Return (x, y) of the center of cell containing provided text 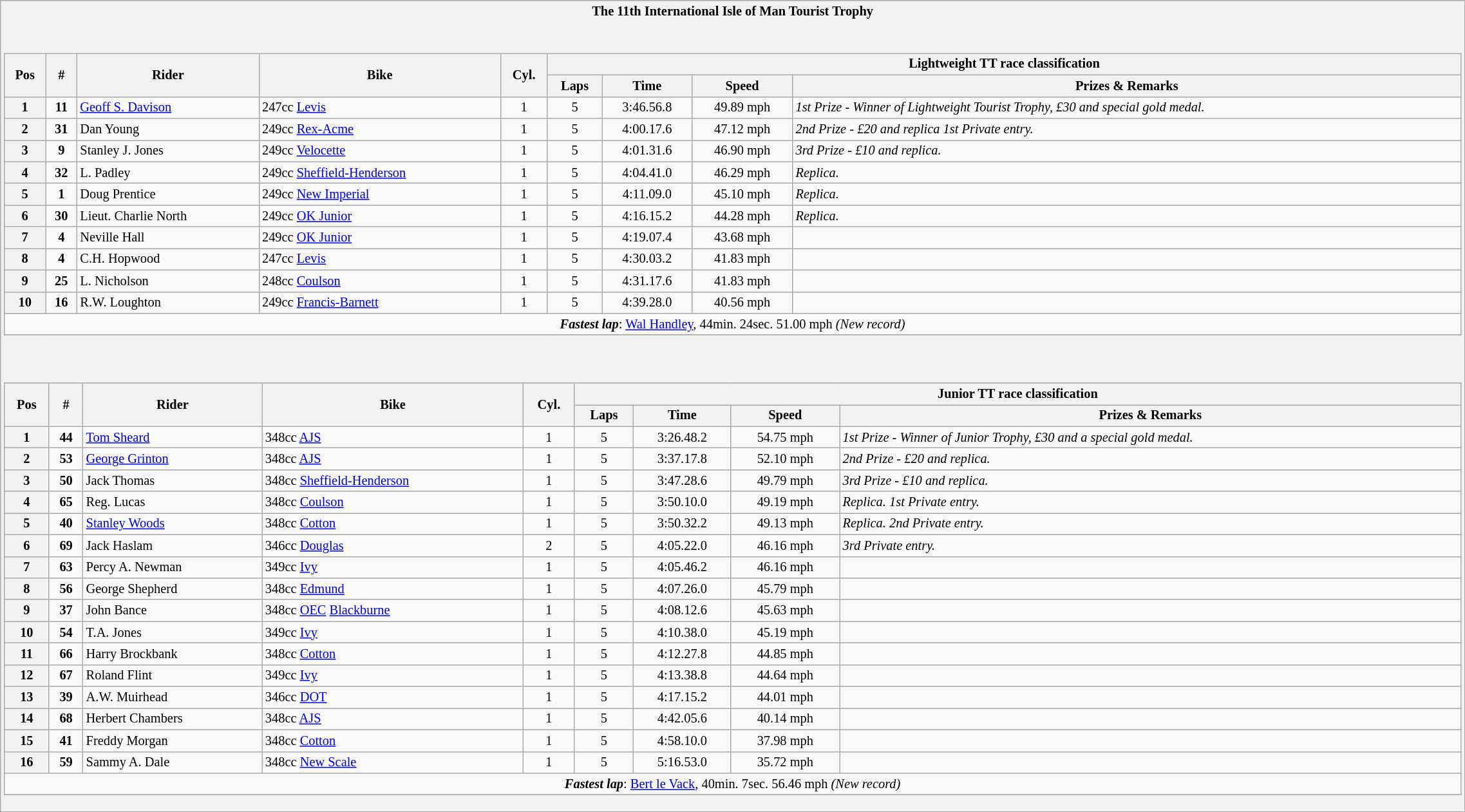
Sammy A. Dale (173, 762)
3:46.56.8 (647, 108)
Replica. 1st Private entry. (1150, 502)
L. Nicholson (167, 281)
25 (61, 281)
4:19.07.4 (647, 238)
30 (61, 216)
Fastest lap: Wal Handley, 44min. 24sec. 51.00 mph (New record) (733, 324)
4:58.10.0 (683, 741)
44.64 mph (786, 675)
53 (66, 458)
49.89 mph (742, 108)
40 (66, 524)
45.10 mph (742, 194)
43.68 mph (742, 238)
Jack Thomas (173, 480)
56 (66, 589)
4:30.03.2 (647, 259)
Replica. 2nd Private entry. (1150, 524)
John Bance (173, 610)
31 (61, 129)
47.12 mph (742, 129)
54.75 mph (786, 437)
Freddy Morgan (173, 741)
49.79 mph (786, 480)
44.01 mph (786, 697)
4:11.09.0 (647, 194)
348cc New Scale (393, 762)
37 (66, 610)
4:16.15.2 (647, 216)
4:00.17.6 (647, 129)
Lightweight TT race classification (1005, 64)
5:16.53.0 (683, 762)
4:10.38.0 (683, 632)
Junior TT race classification (1017, 393)
39 (66, 697)
348cc Coulson (393, 502)
65 (66, 502)
Jack Haslam (173, 545)
R.W. Loughton (167, 303)
249cc Sheffield-Henderson (380, 173)
66 (66, 654)
Doug Prentice (167, 194)
Harry Brockbank (173, 654)
The 11th International Isle of Man Tourist Trophy (733, 10)
2nd Prize - £20 and replica. (1150, 458)
3rd Private entry. (1150, 545)
George Grinton (173, 458)
3:50.10.0 (683, 502)
68 (66, 719)
Reg. Lucas (173, 502)
69 (66, 545)
45.79 mph (786, 589)
Fastest lap: Bert le Vack, 40min. 7sec. 56.46 mph (New record) (733, 784)
C.H. Hopwood (167, 259)
T.A. Jones (173, 632)
1st Prize - Winner of Lightweight Tourist Trophy, £30 and special gold medal. (1127, 108)
L. Padley (167, 173)
4:04.41.0 (647, 173)
44.85 mph (786, 654)
40.56 mph (742, 303)
3:37.17.8 (683, 458)
346cc Douglas (393, 545)
249cc Rex-Acme (380, 129)
4:01.31.6 (647, 151)
4:42.05.6 (683, 719)
348cc Edmund (393, 589)
14 (26, 719)
35.72 mph (786, 762)
54 (66, 632)
4:31.17.6 (647, 281)
George Shepherd (173, 589)
40.14 mph (786, 719)
348cc Sheffield-Henderson (393, 480)
Lieut. Charlie North (167, 216)
2nd Prize - £20 and replica 1st Private entry. (1127, 129)
4:13.38.8 (683, 675)
Stanley Woods (173, 524)
13 (26, 697)
4:12.27.8 (683, 654)
3:26.48.2 (683, 437)
49.13 mph (786, 524)
63 (66, 567)
Geoff S. Davison (167, 108)
59 (66, 762)
4:39.28.0 (647, 303)
Roland Flint (173, 675)
348cc OEC Blackburne (393, 610)
12 (26, 675)
15 (26, 741)
Neville Hall (167, 238)
249cc Francis-Barnett (380, 303)
Dan Young (167, 129)
3:50.32.2 (683, 524)
346cc DOT (393, 697)
1st Prize - Winner of Junior Trophy, £30 and a special gold medal. (1150, 437)
3:47.28.6 (683, 480)
Percy A. Newman (173, 567)
41 (66, 741)
44 (66, 437)
46.29 mph (742, 173)
Tom Sheard (173, 437)
248cc Coulson (380, 281)
249cc New Imperial (380, 194)
45.63 mph (786, 610)
4:08.12.6 (683, 610)
Stanley J. Jones (167, 151)
4:07.26.0 (683, 589)
49.19 mph (786, 502)
46.90 mph (742, 151)
32 (61, 173)
249cc Velocette (380, 151)
67 (66, 675)
37.98 mph (786, 741)
44.28 mph (742, 216)
A.W. Muirhead (173, 697)
50 (66, 480)
4:05.46.2 (683, 567)
4:17.15.2 (683, 697)
45.19 mph (786, 632)
Herbert Chambers (173, 719)
52.10 mph (786, 458)
4:05.22.0 (683, 545)
